Find where the given text appears and provide that cell's center as (X, Y) coordinate. 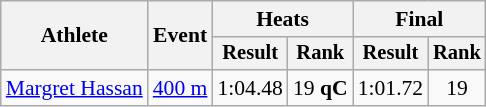
Event (180, 36)
19 (457, 88)
1:01.72 (390, 88)
19 qC (320, 88)
1:04.48 (250, 88)
Final (420, 19)
Athlete (74, 36)
Heats (282, 19)
400 m (180, 88)
Margret Hassan (74, 88)
